Scan for the cell matching the given text and deliver its (x, y) coordinate at center. 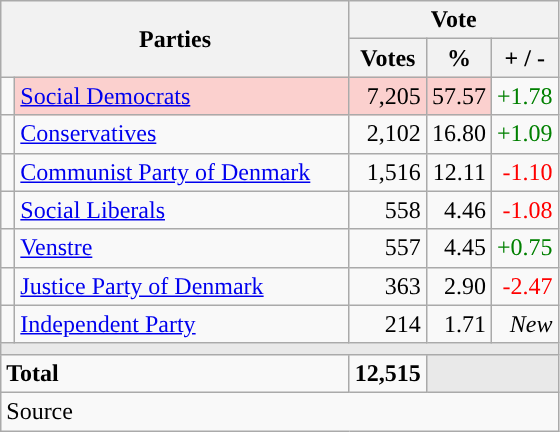
2.90 (458, 286)
+ / - (524, 58)
-1.10 (524, 172)
Conservatives (182, 134)
1.71 (458, 324)
Social Liberals (182, 210)
1,516 (388, 172)
% (458, 58)
Total (176, 373)
Votes (388, 58)
-2.47 (524, 286)
57.57 (458, 96)
+1.09 (524, 134)
-1.08 (524, 210)
558 (388, 210)
Independent Party (182, 324)
Justice Party of Denmark (182, 286)
214 (388, 324)
+0.75 (524, 248)
12.11 (458, 172)
Social Democrats (182, 96)
New (524, 324)
16.80 (458, 134)
+1.78 (524, 96)
557 (388, 248)
12,515 (388, 373)
7,205 (388, 96)
4.45 (458, 248)
Venstre (182, 248)
Parties (176, 39)
Vote (454, 20)
4.46 (458, 210)
Source (280, 411)
2,102 (388, 134)
Communist Party of Denmark (182, 172)
363 (388, 286)
